Return [X, Y] of the center of cell containing provided text 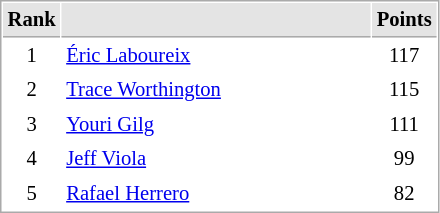
Trace Worthington [216, 90]
Éric Laboureix [216, 56]
Points [404, 20]
Youri Gilg [216, 124]
2 [32, 90]
111 [404, 124]
82 [404, 194]
117 [404, 56]
Rafael Herrero [216, 194]
99 [404, 158]
1 [32, 56]
115 [404, 90]
Rank [32, 20]
Jeff Viola [216, 158]
3 [32, 124]
4 [32, 158]
5 [32, 194]
